Scan for the cell matching the given text and deliver its [X, Y] coordinate at center. 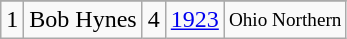
4 [154, 20]
1923 [194, 20]
Ohio Northern [285, 20]
1 [12, 20]
Bob Hynes [83, 20]
